Return [x, y] of the center of cell containing provided text 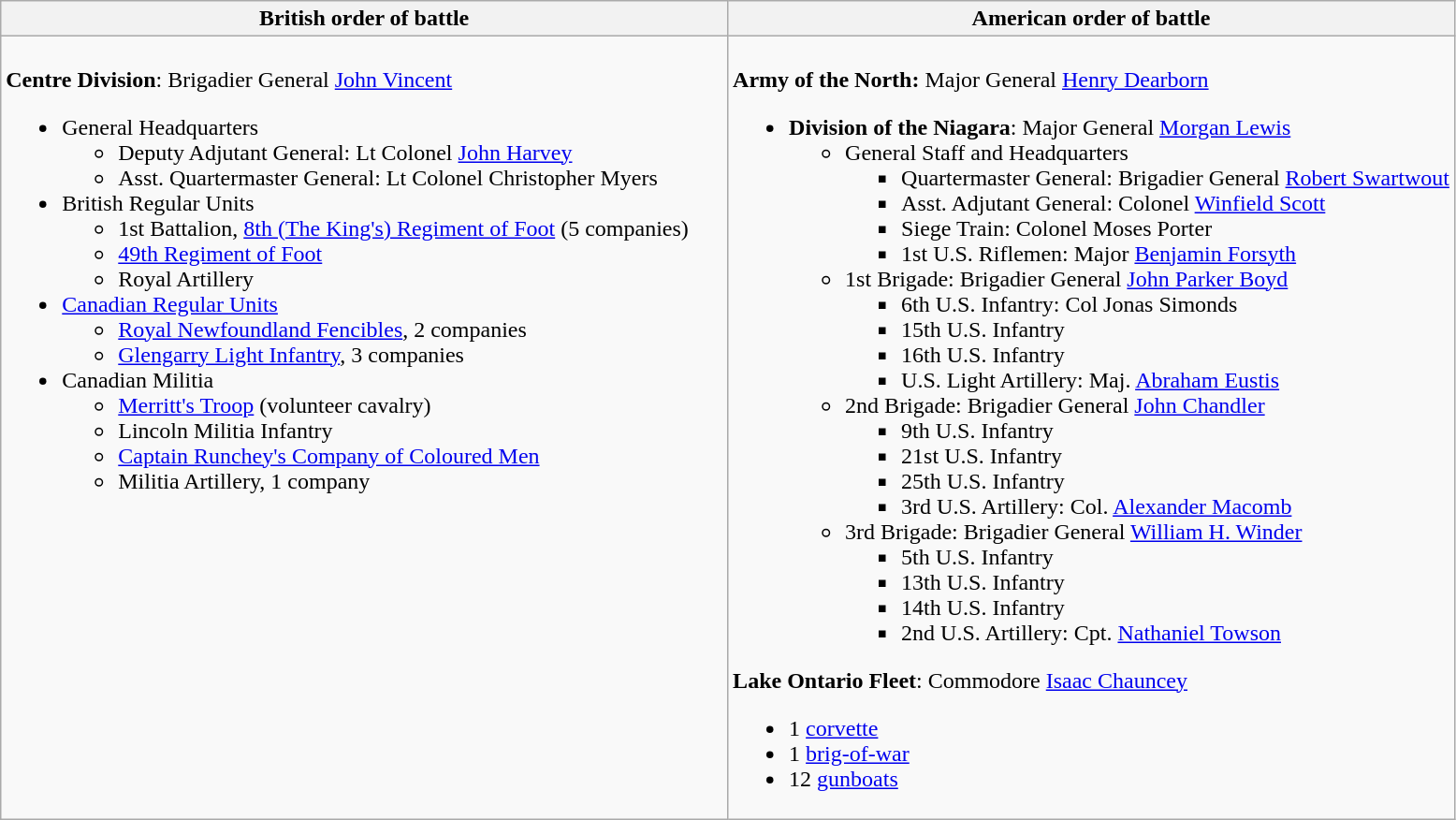
British order of battle [365, 19]
American order of battle [1091, 19]
